From the cell containing the given text, extract its center point as [x, y] coordinate. 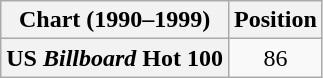
86 [276, 58]
Position [276, 20]
US Billboard Hot 100 [115, 58]
Chart (1990–1999) [115, 20]
